Output the [x, y] coordinate of the center of the cell containing the given text.  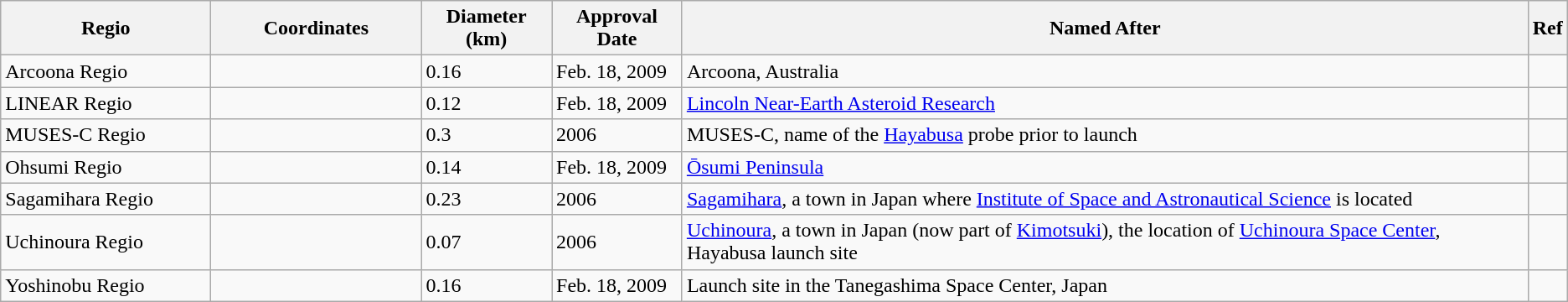
Named After [1105, 29]
Ōsumi Peninsula [1105, 167]
Sagamihara Regio [106, 199]
MUSES-C, name of the Hayabusa probe prior to launch [1105, 135]
0.12 [487, 103]
Arcoona, Australia [1105, 71]
MUSES-C Regio [106, 135]
Uchinoura Regio [106, 242]
Uchinoura, a town in Japan (now part of Kimotsuki), the location of Uchinoura Space Center, Hayabusa launch site [1105, 242]
0.23 [487, 199]
LINEAR Regio [106, 103]
Ref [1548, 29]
Arcoona Regio [106, 71]
0.14 [487, 167]
Sagamihara, a town in Japan where Institute of Space and Astronautical Science is located [1105, 199]
Approval Date [617, 29]
Ohsumi Regio [106, 167]
Regio [106, 29]
Coordinates [317, 29]
0.3 [487, 135]
Diameter (km) [487, 29]
Lincoln Near-Earth Asteroid Research [1105, 103]
Yoshinobu Regio [106, 285]
Launch site in the Tanegashima Space Center, Japan [1105, 285]
0.07 [487, 242]
